Detect which cell encompasses the target text, then output its [x, y] center coordinate. 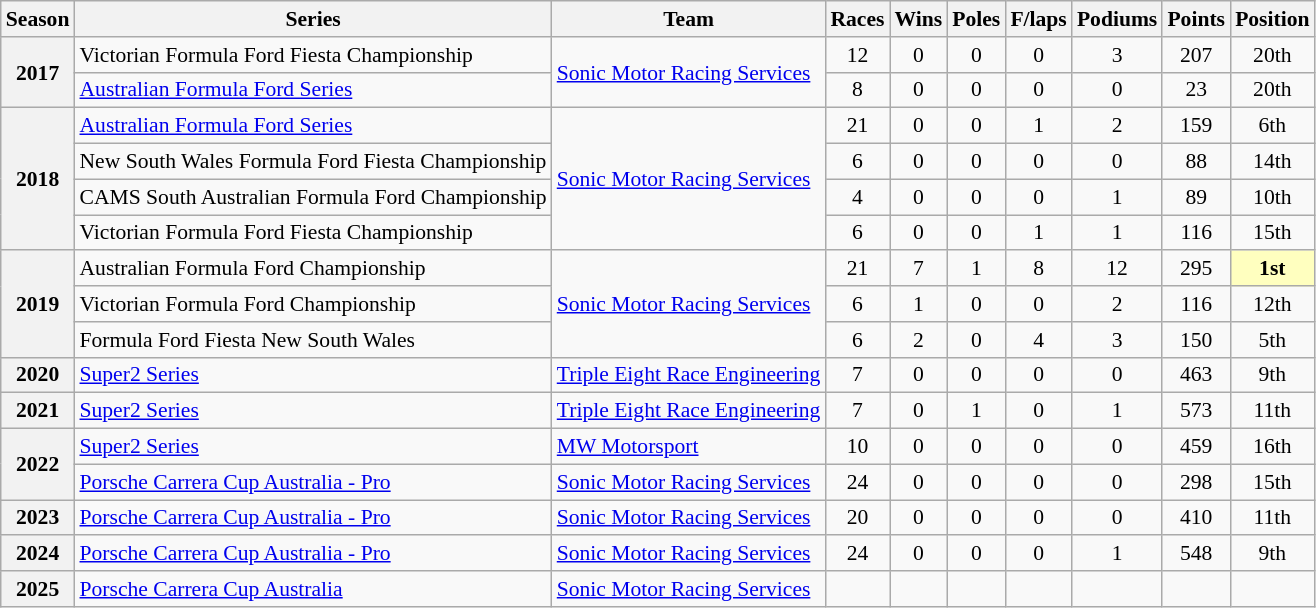
2021 [38, 411]
2019 [38, 304]
Position [1272, 19]
New South Wales Formula Ford Fiesta Championship [312, 162]
Series [312, 19]
1st [1272, 269]
2024 [38, 554]
10 [857, 447]
548 [1196, 554]
298 [1196, 482]
207 [1196, 55]
2018 [38, 179]
CAMS South Australian Formula Ford Championship [312, 197]
14th [1272, 162]
Wins [919, 19]
Points [1196, 19]
159 [1196, 126]
MW Motorsport [689, 447]
463 [1196, 375]
89 [1196, 197]
573 [1196, 411]
Formula Ford Fiesta New South Wales [312, 340]
6th [1272, 126]
2023 [38, 518]
16th [1272, 447]
Races [857, 19]
295 [1196, 269]
F/laps [1038, 19]
410 [1196, 518]
10th [1272, 197]
Australian Formula Ford Championship [312, 269]
Poles [976, 19]
Team [689, 19]
459 [1196, 447]
23 [1196, 90]
Season [38, 19]
150 [1196, 340]
2022 [38, 464]
5th [1272, 340]
20 [857, 518]
Podiums [1118, 19]
2017 [38, 72]
Victorian Formula Ford Championship [312, 304]
Porsche Carrera Cup Australia [312, 589]
12th [1272, 304]
2025 [38, 589]
88 [1196, 162]
2020 [38, 375]
